From the cell containing the given text, extract its center point as [X, Y] coordinate. 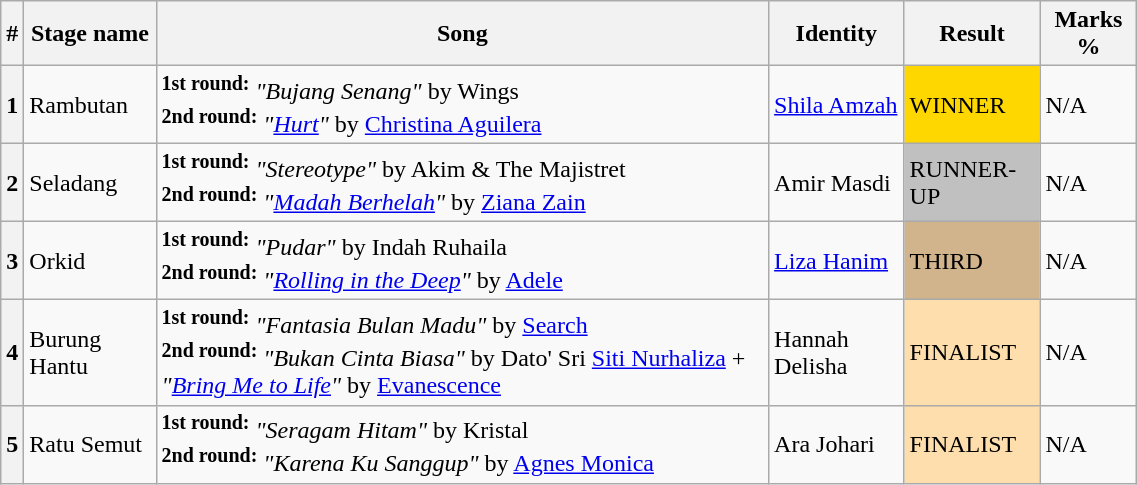
3 [12, 261]
1st round: "Bujang Senang" by Wings 2nd round: "Hurt" by Christina Aguilera [462, 105]
1st round: "Fantasia Bulan Madu" by Search 2nd round: "Bukan Cinta Biasa" by Dato' Sri Siti Nurhaliza + "Bring Me to Life" by Evanescence [462, 352]
# [12, 34]
Marks % [1088, 34]
Ara Johari [836, 444]
Seladang [90, 183]
1st round: "Stereotype" by Akim & The Majistret 2nd round: "Madah Berhelah" by Ziana Zain [462, 183]
5 [12, 444]
WINNER [972, 105]
1 [12, 105]
RUNNER-UP [972, 183]
Result [972, 34]
2 [12, 183]
THIRD [972, 261]
Ratu Semut [90, 444]
Rambutan [90, 105]
Stage name [90, 34]
Hannah Delisha [836, 352]
Orkid [90, 261]
Burung Hantu [90, 352]
4 [12, 352]
1st round: "Pudar" by Indah Ruhaila 2nd round: "Rolling in the Deep" by Adele [462, 261]
Identity [836, 34]
Shila Amzah [836, 105]
1st round: "Seragam Hitam" by Kristal 2nd round: "Karena Ku Sanggup" by Agnes Monica [462, 444]
Amir Masdi [836, 183]
Liza Hanim [836, 261]
Song [462, 34]
